Return the (x, y) coordinate for the center point of the cell that contains the specified text.  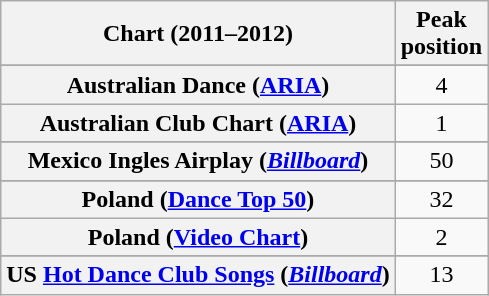
13 (441, 275)
4 (441, 85)
Chart (2011–2012) (198, 34)
50 (441, 161)
2 (441, 237)
Australian Dance (ARIA) (198, 85)
Peakposition (441, 34)
1 (441, 123)
32 (441, 199)
Australian Club Chart (ARIA) (198, 123)
Poland (Video Chart) (198, 237)
Poland (Dance Top 50) (198, 199)
Mexico Ingles Airplay (Billboard) (198, 161)
US Hot Dance Club Songs (Billboard) (198, 275)
